Output the (x, y) coordinate of the center of the cell containing the given text.  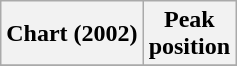
Chart (2002) (72, 34)
Peakposition (189, 34)
